Identify which cell holds the provided text, then report its [X, Y] central coordinate. 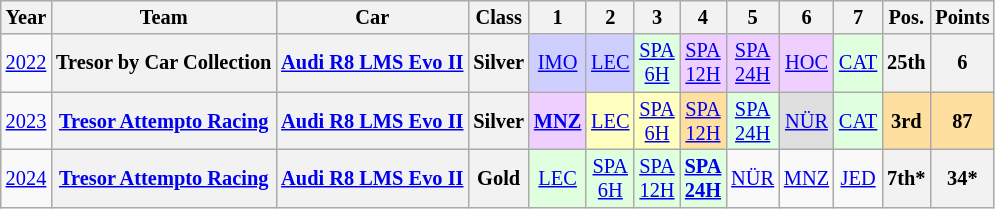
2024 [26, 178]
Team [164, 17]
2 [610, 17]
7 [858, 17]
4 [704, 17]
34* [962, 178]
Year [26, 17]
HOC [806, 63]
JED [858, 178]
Points [962, 17]
Tresor by Car Collection [164, 63]
Class [498, 17]
2023 [26, 121]
2022 [26, 63]
IMO [558, 63]
1 [558, 17]
7th* [906, 178]
3 [656, 17]
87 [962, 121]
Car [372, 17]
3rd [906, 121]
5 [752, 17]
25th [906, 63]
Gold [498, 178]
Pos. [906, 17]
